From the cell containing the given text, extract its center point as [X, Y] coordinate. 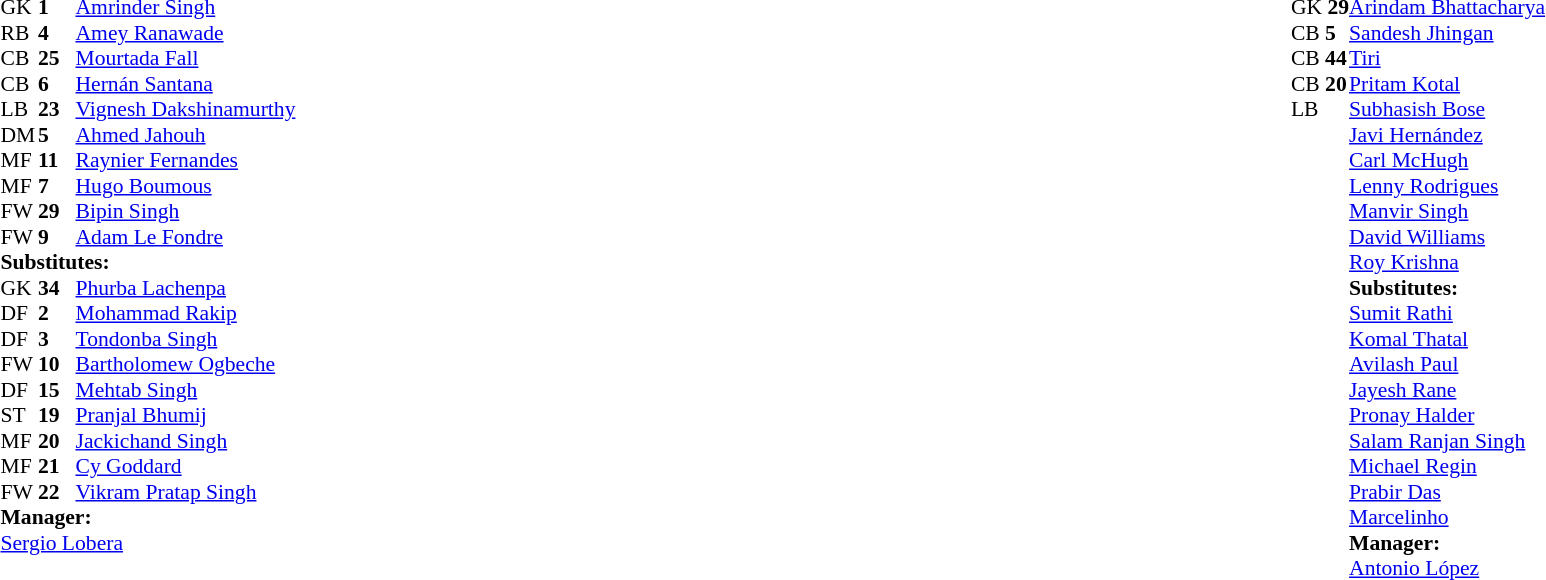
CB 5 [1320, 33]
Hugo Boumous [186, 186]
RB [19, 33]
Mohammad Rakip [186, 313]
David Williams [1447, 237]
Michael Regin [1447, 467]
Amey Ranawade [186, 33]
2 [57, 313]
Pronay Halder [1447, 415]
Sumit Rathi [1447, 313]
Roy Krishna [1447, 263]
Mehtab Singh [186, 390]
15 [57, 390]
Sandesh Jhingan [1447, 33]
Manvir Singh [1447, 211]
Mourtada Fall [186, 59]
Vignesh Dakshinamurthy [186, 109]
CB 44 [1320, 59]
6 [57, 84]
Tiri [1447, 59]
Subhasish Bose [1447, 109]
5 [57, 135]
Prabir Das [1447, 492]
Raynier Fernandes [186, 161]
10 [57, 365]
Marcelinho [1447, 517]
Pranjal Bhumij [186, 415]
Komal Thatal [1447, 339]
Vikram Pratap Singh [186, 492]
3 [57, 339]
ST [19, 415]
Javi Hernández [1447, 135]
Salam Ranjan Singh [1447, 441]
19 [57, 415]
23 [57, 109]
7 [57, 186]
Hernán Santana [186, 84]
DM [19, 135]
Lenny Rodrigues [1447, 186]
Phurba Lachenpa [186, 288]
Tondonba Singh [186, 339]
Pritam Kotal [1447, 84]
Ahmed Jahouh [186, 135]
CB 20 [1320, 84]
4 [57, 33]
GK [19, 288]
Bartholomew Ogbeche [186, 365]
Sergio Lobera [148, 543]
Avilash Paul [1447, 365]
29 [57, 211]
20 [57, 441]
9 [57, 237]
34 [57, 288]
Carl McHugh [1447, 161]
Adam Le Fondre [186, 237]
25 [57, 59]
Cy Goddard [186, 467]
21 [57, 467]
11 [57, 161]
Bipin Singh [186, 211]
Jayesh Rane [1447, 390]
Jackichand Singh [186, 441]
22 [57, 492]
